Return (x, y) of the center of cell containing provided text 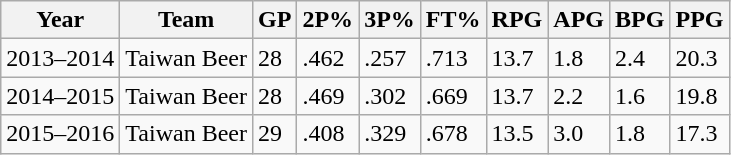
29 (274, 134)
20.3 (700, 58)
Team (186, 20)
.408 (328, 134)
.329 (390, 134)
FT% (453, 20)
2P% (328, 20)
RPG (517, 20)
2.2 (579, 96)
PPG (700, 20)
19.8 (700, 96)
2013–2014 (60, 58)
3.0 (579, 134)
.713 (453, 58)
2014–2015 (60, 96)
.669 (453, 96)
GP (274, 20)
17.3 (700, 134)
.257 (390, 58)
Year (60, 20)
3P% (390, 20)
.462 (328, 58)
.469 (328, 96)
APG (579, 20)
.302 (390, 96)
1.6 (640, 96)
13.5 (517, 134)
2015–2016 (60, 134)
BPG (640, 20)
2.4 (640, 58)
.678 (453, 134)
